For the text-containing cell, return its midpoint in (X, Y) coordinate format. 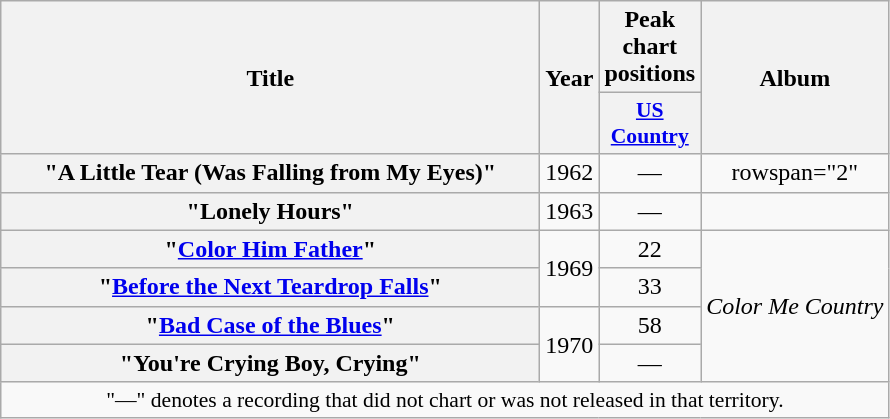
Year (570, 78)
1963 (570, 211)
"Lonely Hours" (270, 211)
58 (650, 325)
"Bad Case of the Blues" (270, 325)
1962 (570, 173)
Color Me Country (795, 306)
1970 (570, 344)
Title (270, 78)
1969 (570, 268)
rowspan="2" (795, 173)
"Color Him Father" (270, 249)
"Before the Next Teardrop Falls" (270, 287)
USCountry (650, 124)
Peak chart positions (650, 47)
Album (795, 78)
"A Little Tear (Was Falling from My Eyes)" (270, 173)
"You're Crying Boy, Crying" (270, 363)
33 (650, 287)
"—" denotes a recording that did not chart or was not released in that territory. (445, 400)
22 (650, 249)
